Locate the cell with the specified text and output its [x, y] center coordinate. 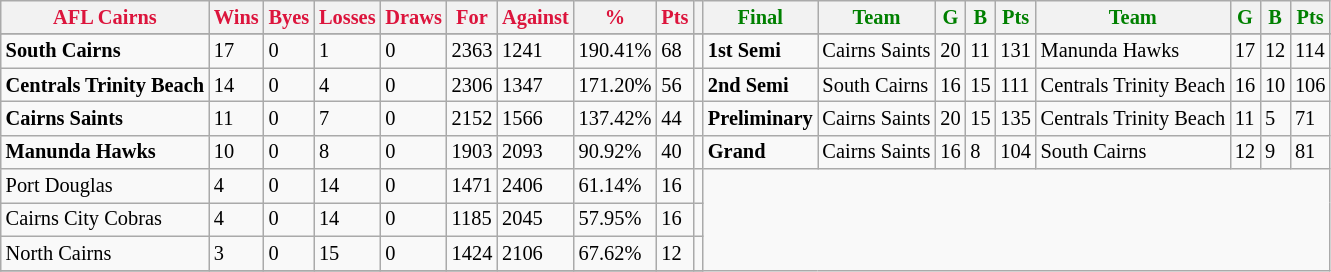
1 [347, 51]
2106 [536, 253]
Cairns City Cobras [105, 219]
Losses [347, 17]
114 [1310, 51]
1471 [472, 186]
56 [674, 85]
7 [347, 118]
1347 [536, 85]
Port Douglas [105, 186]
Byes [289, 17]
44 [674, 118]
Final [760, 17]
2306 [472, 85]
1185 [472, 219]
2nd Semi [760, 85]
104 [1015, 152]
81 [1310, 152]
Preliminary [760, 118]
111 [1015, 85]
1241 [536, 51]
3 [236, 253]
67.62% [616, 253]
106 [1310, 85]
North Cairns [105, 253]
135 [1015, 118]
5 [1275, 118]
61.14% [616, 186]
190.41% [616, 51]
131 [1015, 51]
1566 [536, 118]
% [616, 17]
Against [536, 17]
For [472, 17]
Draws [413, 17]
9 [1275, 152]
90.92% [616, 152]
2152 [472, 118]
Grand [760, 152]
57.95% [616, 219]
2363 [472, 51]
Wins [236, 17]
AFL Cairns [105, 17]
1st Semi [760, 51]
2045 [536, 219]
40 [674, 152]
2406 [536, 186]
68 [674, 51]
71 [1310, 118]
1424 [472, 253]
171.20% [616, 85]
2093 [536, 152]
1903 [472, 152]
137.42% [616, 118]
